Detect which cell encompasses the target text, then output its (x, y) center coordinate. 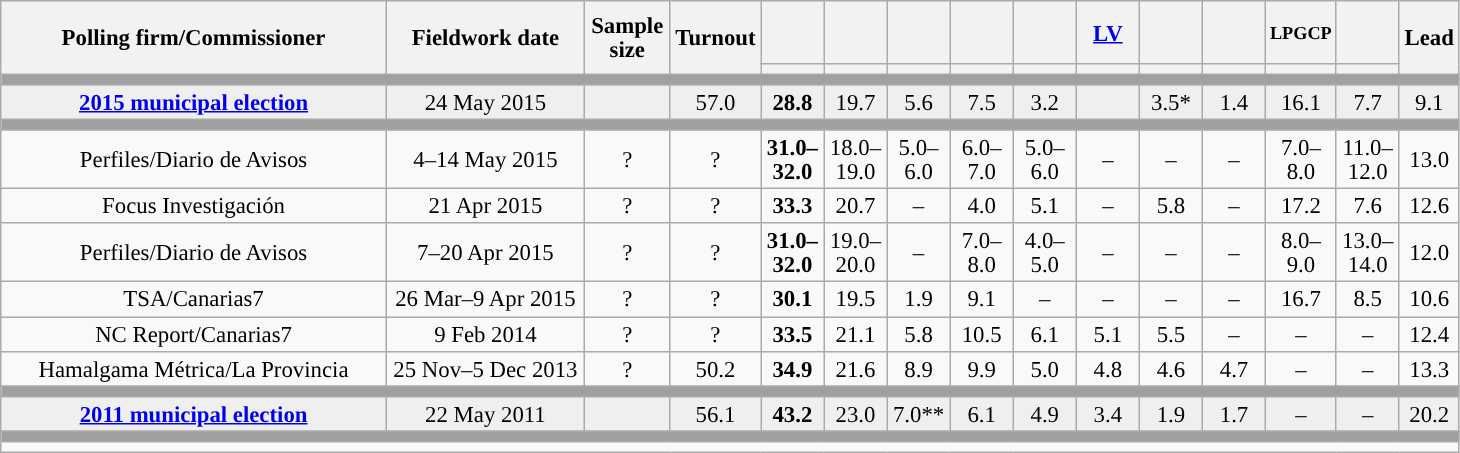
18.0–19.0 (856, 160)
1.7 (1234, 414)
7–20 Apr 2015 (485, 254)
20.7 (856, 206)
30.1 (792, 300)
7.7 (1368, 102)
5.5 (1170, 334)
34.9 (792, 368)
19.5 (856, 300)
Fieldwork date (485, 38)
4.9 (1044, 414)
5.6 (918, 102)
33.5 (792, 334)
LV (1108, 32)
7.6 (1368, 206)
21 Apr 2015 (485, 206)
4.0 (982, 206)
16.1 (1302, 102)
4–14 May 2015 (485, 160)
4.6 (1170, 368)
4.8 (1108, 368)
56.1 (716, 414)
TSA/Canarias7 (194, 300)
2015 municipal election (194, 102)
21.1 (856, 334)
13.3 (1429, 368)
17.2 (1302, 206)
22 May 2011 (485, 414)
1.4 (1234, 102)
11.0–12.0 (1368, 160)
13.0 (1429, 160)
9.9 (982, 368)
Hamalgama Métrica/La Provincia (194, 368)
19.0–20.0 (856, 254)
10.6 (1429, 300)
43.2 (792, 414)
Focus Investigación (194, 206)
NC Report/Canarias7 (194, 334)
2011 municipal election (194, 414)
21.6 (856, 368)
57.0 (716, 102)
7.0** (918, 414)
6.0–7.0 (982, 160)
8.0–9.0 (1302, 254)
33.3 (792, 206)
Polling firm/Commissioner (194, 38)
19.7 (856, 102)
Sample size (627, 38)
20.2 (1429, 414)
9 Feb 2014 (485, 334)
12.0 (1429, 254)
10.5 (982, 334)
Lead (1429, 38)
25 Nov–5 Dec 2013 (485, 368)
28.8 (792, 102)
Turnout (716, 38)
7.5 (982, 102)
16.7 (1302, 300)
4.7 (1234, 368)
12.4 (1429, 334)
LPGCP (1302, 32)
23.0 (856, 414)
3.4 (1108, 414)
24 May 2015 (485, 102)
26 Mar–9 Apr 2015 (485, 300)
3.5* (1170, 102)
8.5 (1368, 300)
4.0–5.0 (1044, 254)
13.0–14.0 (1368, 254)
5.0 (1044, 368)
50.2 (716, 368)
8.9 (918, 368)
12.6 (1429, 206)
3.2 (1044, 102)
